Extract the [X, Y] coordinate from the center of the cell holding the provided text.  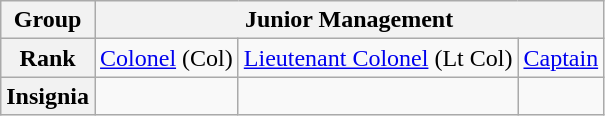
Insignia [48, 96]
Colonel (Col) [167, 58]
Rank [48, 58]
Junior Management [350, 20]
Lieutenant Colonel (Lt Col) [378, 58]
Group [48, 20]
Captain [561, 58]
